Return (X, Y) of the center of cell containing provided text 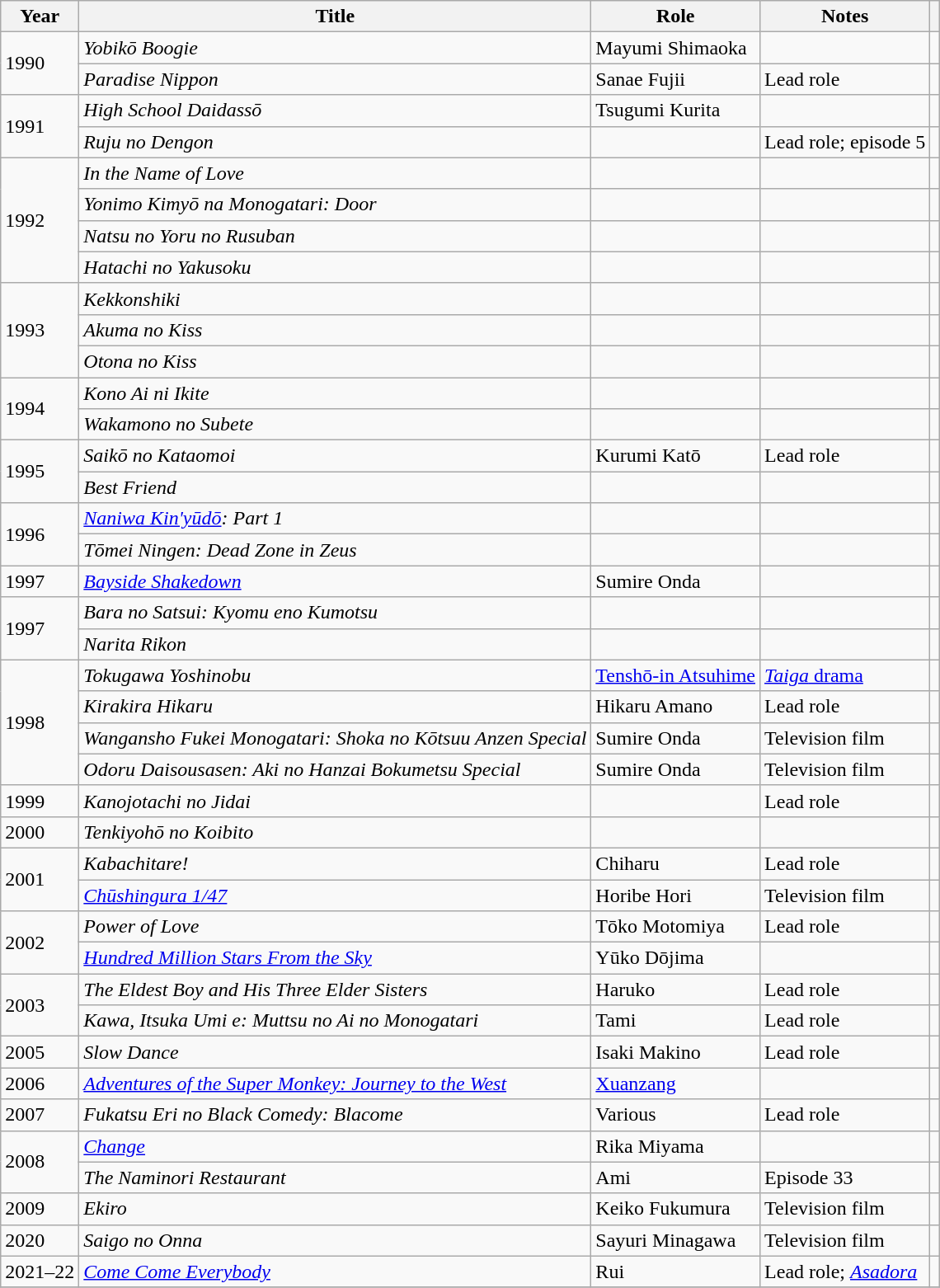
Slow Dance (335, 1052)
2000 (40, 832)
Paradise Nippon (335, 79)
Wakamono no Subete (335, 425)
2008 (40, 1162)
Keiko Fukumura (676, 1209)
Title (335, 16)
Various (676, 1115)
Tōmei Ningen: Dead Zone in Zeus (335, 550)
1993 (40, 330)
Sayuri Minagawa (676, 1240)
Tenkiyohō no Koibito (335, 832)
1992 (40, 220)
Kawa, Itsuka Umi e: Muttsu no Ai no Monogatari (335, 1021)
Saikō no Kataomoi (335, 456)
Ekiro (335, 1209)
The Naminori Restaurant (335, 1178)
Haruko (676, 990)
2009 (40, 1209)
Otona no Kiss (335, 361)
Power of Love (335, 927)
Best Friend (335, 487)
Wangansho Fukei Monogatari: Shoka no Kōtsuu Anzen Special (335, 738)
Isaki Makino (676, 1052)
Notes (845, 16)
Rui (676, 1272)
Narita Rikon (335, 644)
1995 (40, 472)
Bayside Shakedown (335, 581)
Saigo no Onna (335, 1240)
Year (40, 16)
Adventures of the Super Monkey: Journey to the West (335, 1084)
Tenshō-in Atsuhime (676, 675)
Lead role; Asadora (845, 1272)
Tōko Motomiya (676, 927)
Kono Ai ni Ikite (335, 393)
1994 (40, 409)
Tsugumi Kurita (676, 110)
Role (676, 16)
1996 (40, 534)
Rika Miyama (676, 1146)
Tami (676, 1021)
2006 (40, 1084)
Natsu no Yoru no Rusuban (335, 236)
1991 (40, 126)
2002 (40, 942)
Tokugawa Yoshinobu (335, 675)
The Eldest Boy and His Three Elder Sisters (335, 990)
2003 (40, 1005)
Bara no Satsui: Kyomu eno Kumotsu (335, 613)
In the Name of Love (335, 173)
1990 (40, 63)
2005 (40, 1052)
Change (335, 1146)
Xuanzang (676, 1084)
2021–22 (40, 1272)
Kanojotachi no Jidai (335, 801)
Kurumi Katō (676, 456)
1998 (40, 722)
Mayumi Shimaoka (676, 48)
Fukatsu Eri no Black Comedy: Blacome (335, 1115)
1999 (40, 801)
Lead role; episode 5 (845, 142)
Episode 33 (845, 1178)
Kekkonshiki (335, 298)
Hikaru Amano (676, 707)
Horibe Hori (676, 895)
Odoru Daisousasen: Aki no Hanzai Bokumetsu Special (335, 769)
Ami (676, 1178)
Kirakira Hikaru (335, 707)
Chūshingura 1/47 (335, 895)
Hatachi no Yakusoku (335, 267)
Akuma no Kiss (335, 330)
Yobikō Boogie (335, 48)
High School Daidassō (335, 110)
2020 (40, 1240)
Chiharu (676, 863)
2007 (40, 1115)
Ruju no Dengon (335, 142)
Yūko Dōjima (676, 958)
Come Come Everybody (335, 1272)
Naniwa Kin'yūdō: Part 1 (335, 519)
Taiga drama (845, 675)
2001 (40, 879)
Yonimo Kimyō na Monogatari: Door (335, 204)
Kabachitare! (335, 863)
Sanae Fujii (676, 79)
Hundred Million Stars From the Sky (335, 958)
